Extract the (X, Y) coordinate from the center of the cell holding the provided text.  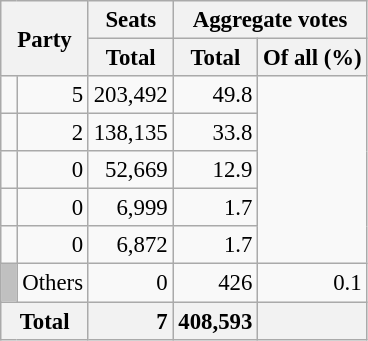
6,872 (130, 245)
426 (216, 283)
Party (45, 38)
12.9 (216, 170)
49.8 (216, 95)
7 (130, 321)
5 (52, 95)
52,669 (130, 170)
0.1 (312, 283)
203,492 (130, 95)
2 (52, 133)
Others (52, 283)
33.8 (216, 133)
Of all (%) (312, 58)
Seats (130, 20)
408,593 (216, 321)
138,135 (130, 133)
Aggregate votes (270, 20)
6,999 (130, 208)
